Output the [X, Y] coordinate of the center of the cell containing the given text.  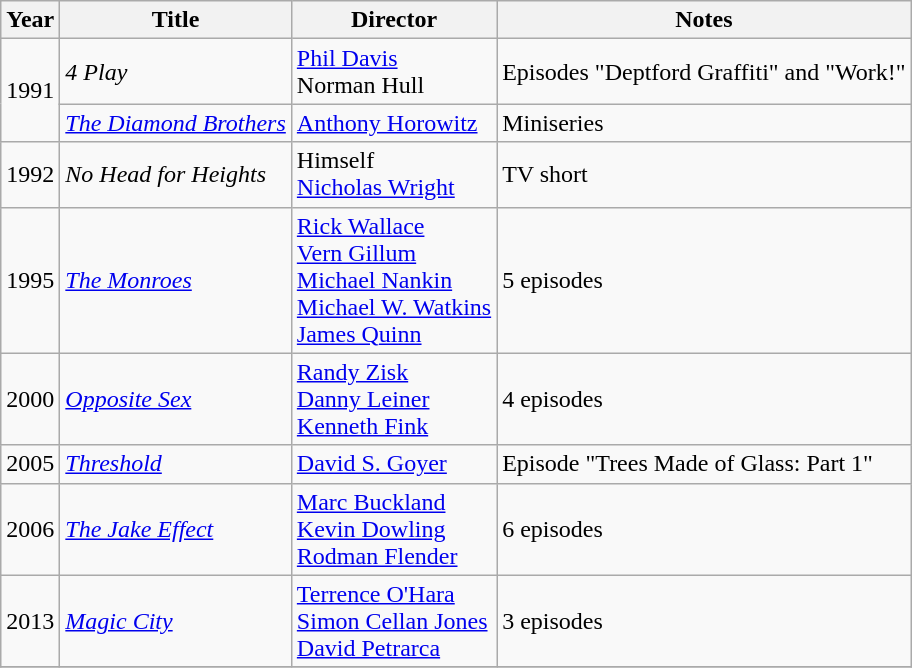
The Monroes [176, 280]
1991 [30, 90]
6 episodes [704, 529]
Director [394, 20]
4 episodes [704, 399]
Episodes "Deptford Graffiti" and "Work!" [704, 72]
1995 [30, 280]
3 episodes [704, 621]
Threshold [176, 464]
Year [30, 20]
Marc BucklandKevin DowlingRodman Flender [394, 529]
Opposite Sex [176, 399]
2000 [30, 399]
Phil DavisNorman Hull [394, 72]
No Head for Heights [176, 174]
David S. Goyer [394, 464]
Randy ZiskDanny LeinerKenneth Fink [394, 399]
2013 [30, 621]
Miniseries [704, 123]
TV short [704, 174]
Anthony Horowitz [394, 123]
Title [176, 20]
Rick WallaceVern GillumMichael NankinMichael W. WatkinsJames Quinn [394, 280]
5 episodes [704, 280]
Terrence O'HaraSimon Cellan JonesDavid Petrarca [394, 621]
HimselfNicholas Wright [394, 174]
Magic City [176, 621]
The Jake Effect [176, 529]
Episode "Trees Made of Glass: Part 1" [704, 464]
1992 [30, 174]
The Diamond Brothers [176, 123]
Notes [704, 20]
4 Play [176, 72]
2006 [30, 529]
2005 [30, 464]
